Return (X, Y) of the center of cell containing provided text 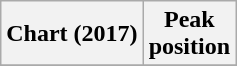
Peakposition (189, 34)
Chart (2017) (72, 34)
